Output the (X, Y) coordinate of the center of the cell containing the given text.  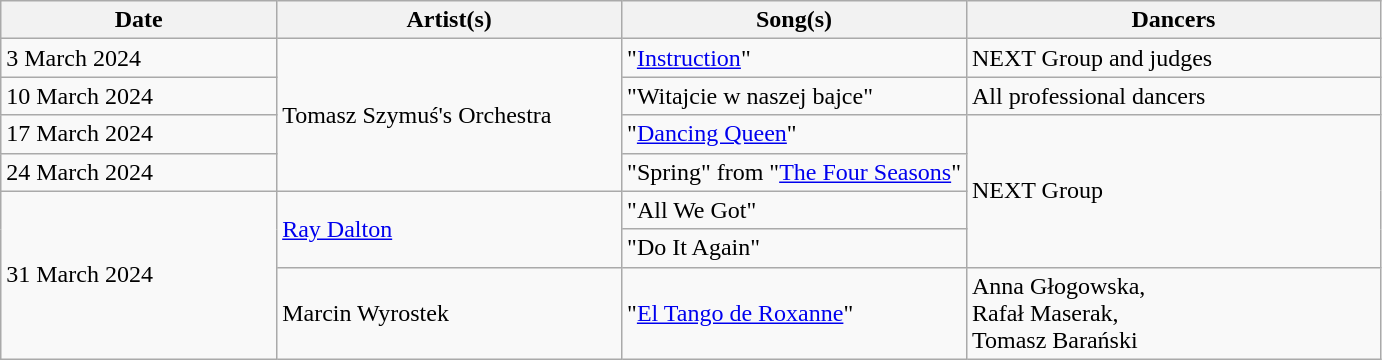
17 March 2024 (139, 134)
"Spring" from "The Four Seasons" (794, 172)
"Dancing Queen" (794, 134)
"Instruction" (794, 58)
31 March 2024 (139, 275)
Marcin Wyrostek (450, 313)
NEXT Group and judges (1173, 58)
Anna Głogowska, Rafał Maserak, Tomasz Barański (1173, 313)
24 March 2024 (139, 172)
Song(s) (794, 20)
"Do It Again" (794, 248)
"El Tango de Roxanne" (794, 313)
Date (139, 20)
Tomasz Szymuś's Orchestra (450, 115)
"All We Got" (794, 210)
Artist(s) (450, 20)
"Witajcie w naszej bajce" (794, 96)
Dancers (1173, 20)
3 March 2024 (139, 58)
Ray Dalton (450, 229)
All professional dancers (1173, 96)
NEXT Group (1173, 191)
10 March 2024 (139, 96)
